Pinpoint the cell where the given text exists, returning its [x, y] midpoint coordinate. 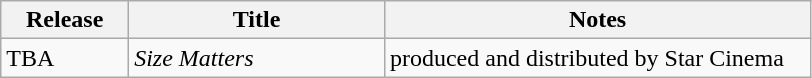
TBA [65, 58]
produced and distributed by Star Cinema [597, 58]
Notes [597, 20]
Title [257, 20]
Size Matters [257, 58]
Release [65, 20]
